From the cell containing the given text, extract its center point as [X, Y] coordinate. 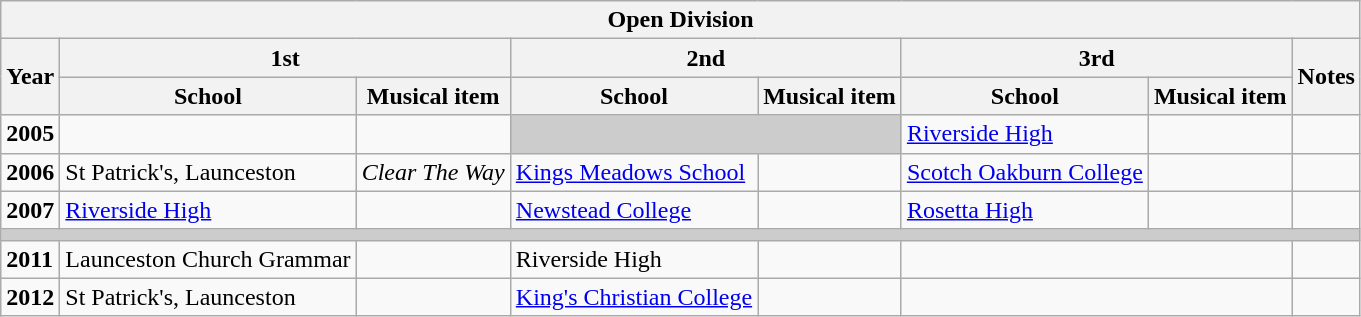
Open Division [681, 20]
Scotch Oakburn College [1024, 172]
Rosetta High [1024, 210]
Launceston Church Grammar [208, 259]
Clear The Way [433, 172]
2nd [706, 58]
1st [285, 58]
2007 [30, 210]
Year [30, 77]
2006 [30, 172]
2011 [30, 259]
Notes [1326, 77]
2005 [30, 134]
King's Christian College [634, 297]
3rd [1096, 58]
Newstead College [634, 210]
Kings Meadows School [634, 172]
2012 [30, 297]
